Identify which cell holds the provided text, then report its [X, Y] central coordinate. 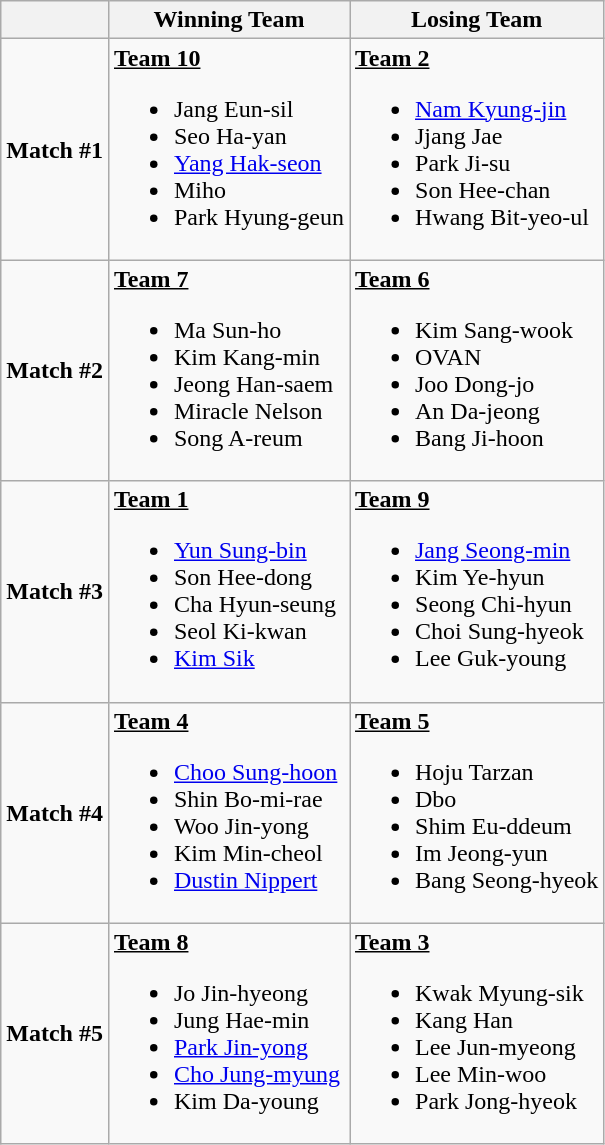
Team 5Hoju TarzanDboShim Eu-ddeumIm Jeong-yunBang Seong-hyeok [477, 812]
Losing Team [477, 20]
Match #4 [55, 812]
Team 10Jang Eun-silSeo Ha-yanYang Hak-seonMihoPark Hyung-geun [228, 150]
Team 2Nam Kyung-jinJjang JaePark Ji-suSon Hee-chanHwang Bit-yeo-ul [477, 150]
Match #5 [55, 1034]
Team 8Jo Jin-hyeongJung Hae-minPark Jin-yongCho Jung-myungKim Da-young [228, 1034]
Team 7Ma Sun-hoKim Kang-minJeong Han-saemMiracle NelsonSong A-reum [228, 370]
Team 1Yun Sung-binSon Hee-dongCha Hyun-seungSeol Ki-kwanKim Sik [228, 592]
Match #1 [55, 150]
Team 9Jang Seong-minKim Ye-hyunSeong Chi-hyunChoi Sung-hyeokLee Guk-young [477, 592]
Match #2 [55, 370]
Team 6Kim Sang-wookOVANJoo Dong-joAn Da-jeongBang Ji-hoon [477, 370]
Match #3 [55, 592]
Team 4Choo Sung-hoonShin Bo-mi-raeWoo Jin-yongKim Min-cheolDustin Nippert [228, 812]
Team 3Kwak Myung-sikKang HanLee Jun-myeongLee Min-wooPark Jong-hyeok [477, 1034]
Winning Team [228, 20]
